Find where the given text appears and provide that cell's center as [X, Y] coordinate. 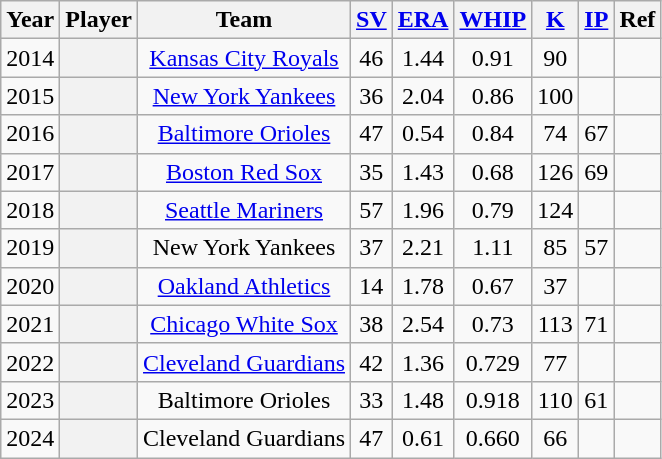
2023 [30, 400]
2016 [30, 134]
0.73 [493, 324]
Seattle Mariners [244, 210]
2021 [30, 324]
2014 [30, 58]
71 [596, 324]
WHIP [493, 20]
Kansas City Royals [244, 58]
126 [556, 172]
1.36 [423, 362]
110 [556, 400]
0.79 [493, 210]
2015 [30, 96]
Team [244, 20]
2019 [30, 248]
67 [596, 134]
0.91 [493, 58]
36 [372, 96]
0.61 [423, 438]
74 [556, 134]
0.67 [493, 286]
Boston Red Sox [244, 172]
Ref [638, 20]
2020 [30, 286]
1.44 [423, 58]
85 [556, 248]
0.84 [493, 134]
0.918 [493, 400]
IP [596, 20]
1.96 [423, 210]
90 [556, 58]
K [556, 20]
35 [372, 172]
Chicago White Sox [244, 324]
0.68 [493, 172]
61 [596, 400]
0.86 [493, 96]
113 [556, 324]
0.729 [493, 362]
0.54 [423, 134]
2024 [30, 438]
ERA [423, 20]
1.48 [423, 400]
1.43 [423, 172]
66 [556, 438]
2017 [30, 172]
33 [372, 400]
14 [372, 286]
Oakland Athletics [244, 286]
2018 [30, 210]
77 [556, 362]
42 [372, 362]
Player [99, 20]
124 [556, 210]
SV [372, 20]
Year [30, 20]
38 [372, 324]
2.04 [423, 96]
1.78 [423, 286]
100 [556, 96]
69 [596, 172]
46 [372, 58]
2022 [30, 362]
1.11 [493, 248]
2.54 [423, 324]
2.21 [423, 248]
0.660 [493, 438]
